Detect which cell encompasses the target text, then output its (X, Y) center coordinate. 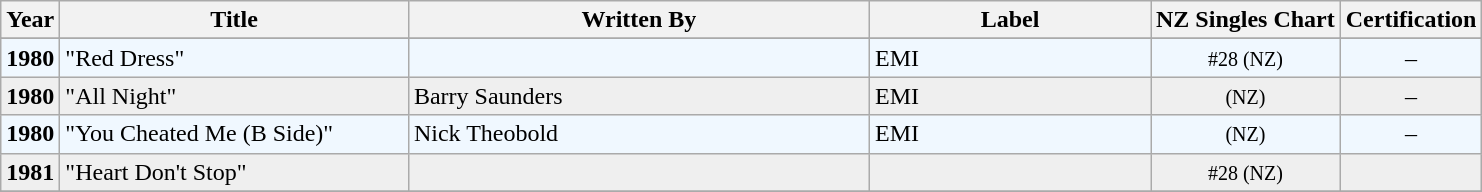
1981 (30, 172)
Barry Saunders (638, 96)
Nick Theobold (638, 134)
"All Night" (234, 96)
NZ Singles Chart (1245, 20)
Year (30, 20)
"Red Dress" (234, 58)
"You Cheated Me (B Side)" (234, 134)
Label (1010, 20)
Certification (1411, 20)
Title (234, 20)
"Heart Don't Stop" (234, 172)
Written By (638, 20)
